Pinpoint the cell where the given text exists, returning its (X, Y) midpoint coordinate. 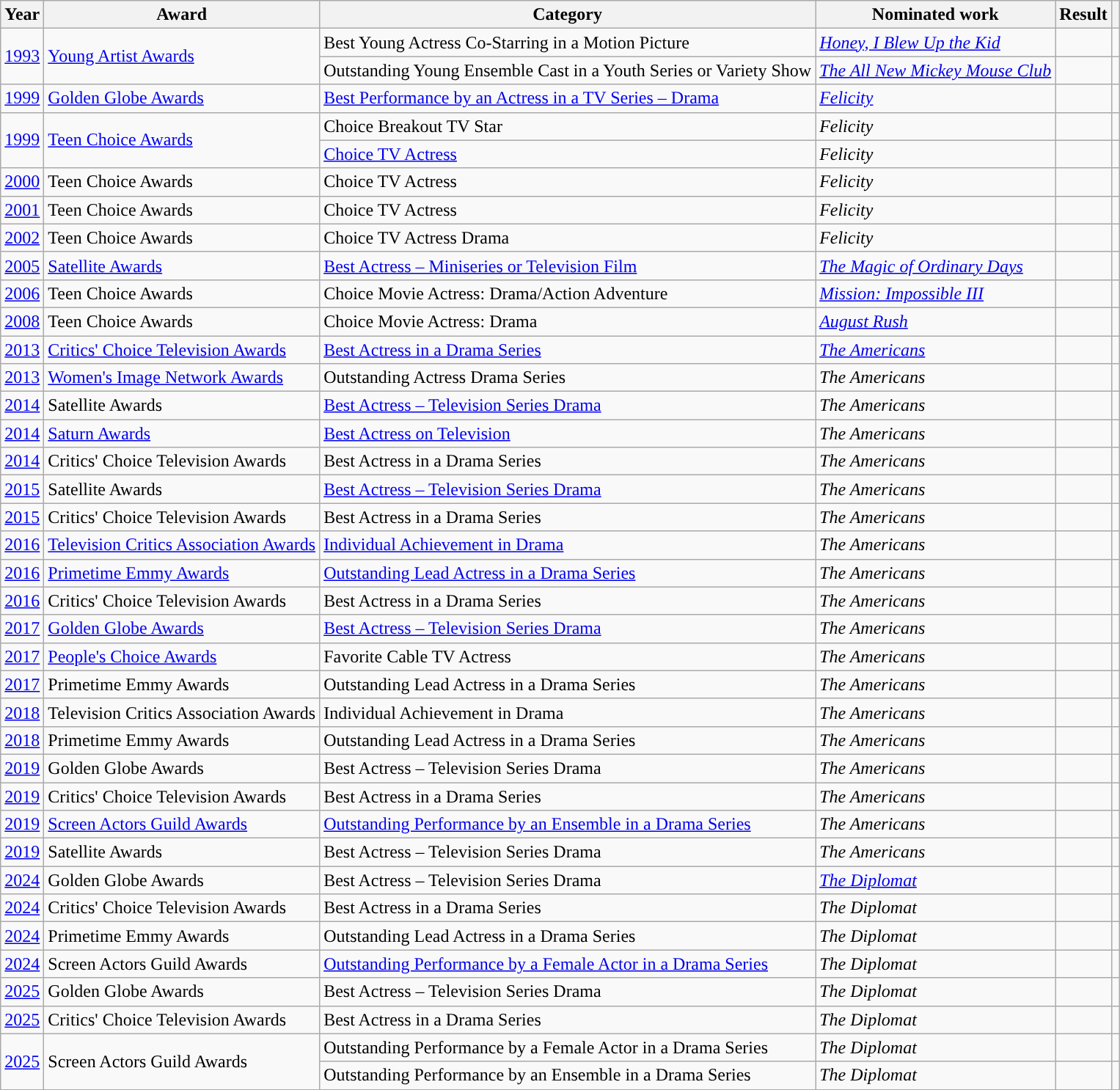
Best Performance by an Actress in a TV Series – Drama (568, 98)
2001 (22, 210)
2006 (22, 293)
Choice Movie Actress: Drama/Action Adventure (568, 293)
Choice Movie Actress: Drama (568, 321)
Category (568, 15)
The All New Mickey Mouse Club (936, 70)
Year (22, 15)
The Magic of Ordinary Days (936, 266)
Best Young Actress Co-Starring in a Motion Picture (568, 43)
2000 (22, 182)
Award (182, 15)
Result (1083, 15)
Choice TV Actress Drama (568, 238)
Choice Breakout TV Star (568, 126)
Saturn Awards (182, 434)
Mission: Impossible III (936, 293)
1993 (22, 56)
Favorite Cable TV Actress (568, 656)
Women's Image Network Awards (182, 378)
Nominated work (936, 15)
2005 (22, 266)
Best Actress – Miniseries or Television Film (568, 266)
Honey, I Blew Up the Kid (936, 43)
Best Actress on Television (568, 434)
Young Artist Awards (182, 56)
People's Choice Awards (182, 656)
2002 (22, 238)
Outstanding Actress Drama Series (568, 378)
2008 (22, 321)
Outstanding Young Ensemble Cast in a Youth Series or Variety Show (568, 70)
August Rush (936, 321)
